Extract the (X, Y) coordinate from the center of the cell holding the provided text.  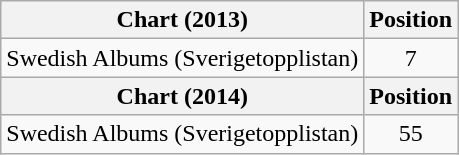
Chart (2013) (182, 20)
55 (411, 134)
Chart (2014) (182, 96)
7 (411, 58)
